Provide the [X, Y] coordinate of the cell's center where the given text is located.  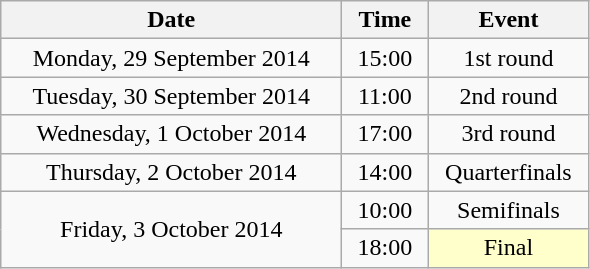
1st round [508, 58]
18:00 [385, 248]
Final [508, 248]
14:00 [385, 172]
Monday, 29 September 2014 [172, 58]
Quarterfinals [508, 172]
15:00 [385, 58]
Thursday, 2 October 2014 [172, 172]
Semifinals [508, 210]
17:00 [385, 134]
2nd round [508, 96]
Friday, 3 October 2014 [172, 229]
Date [172, 20]
Event [508, 20]
Time [385, 20]
10:00 [385, 210]
3rd round [508, 134]
11:00 [385, 96]
Tuesday, 30 September 2014 [172, 96]
Wednesday, 1 October 2014 [172, 134]
